Scan for the cell matching the given text and deliver its (x, y) coordinate at center. 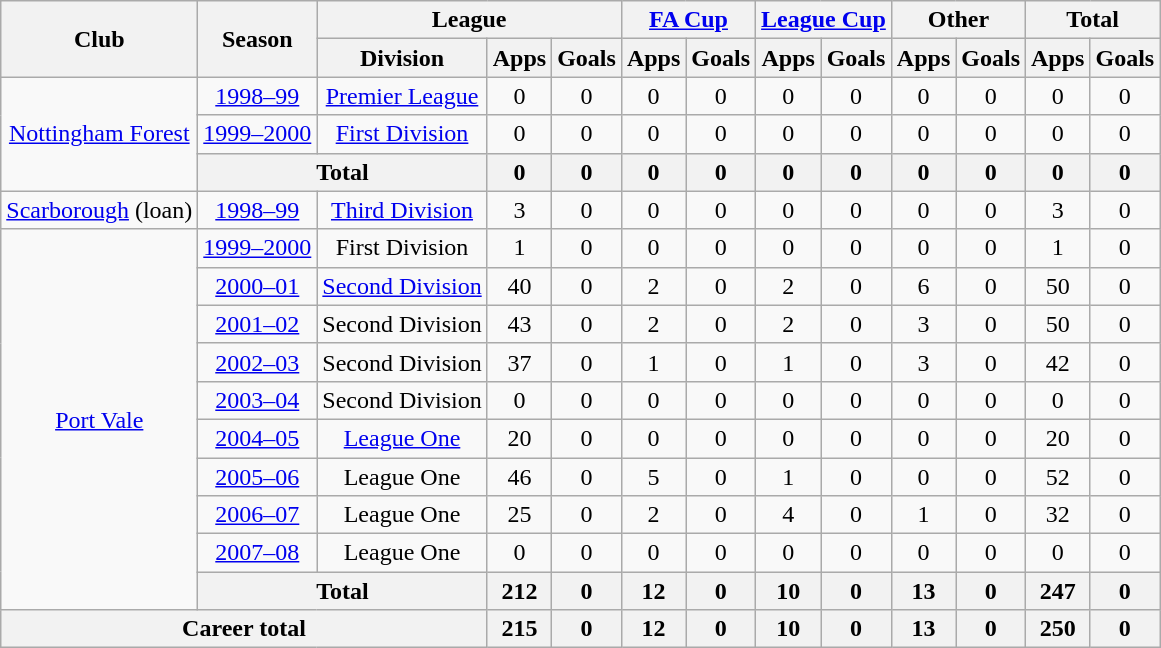
2001–02 (258, 324)
4 (788, 515)
Scarborough (loan) (100, 210)
Season (258, 39)
2000–01 (258, 286)
247 (1058, 591)
2006–07 (258, 515)
42 (1058, 362)
43 (519, 324)
League (470, 20)
37 (519, 362)
250 (1058, 629)
5 (653, 477)
46 (519, 477)
League Cup (824, 20)
Other (958, 20)
Division (402, 58)
Third Division (402, 210)
Club (100, 39)
2003–04 (258, 400)
25 (519, 515)
215 (519, 629)
2004–05 (258, 438)
Career total (244, 629)
32 (1058, 515)
FA Cup (688, 20)
2007–08 (258, 553)
Port Vale (100, 420)
212 (519, 591)
2005–06 (258, 477)
Nottingham Forest (100, 134)
6 (923, 286)
40 (519, 286)
2002–03 (258, 362)
52 (1058, 477)
Premier League (402, 96)
